Search for the cell housing the specified text and yield its [X, Y] center coordinate. 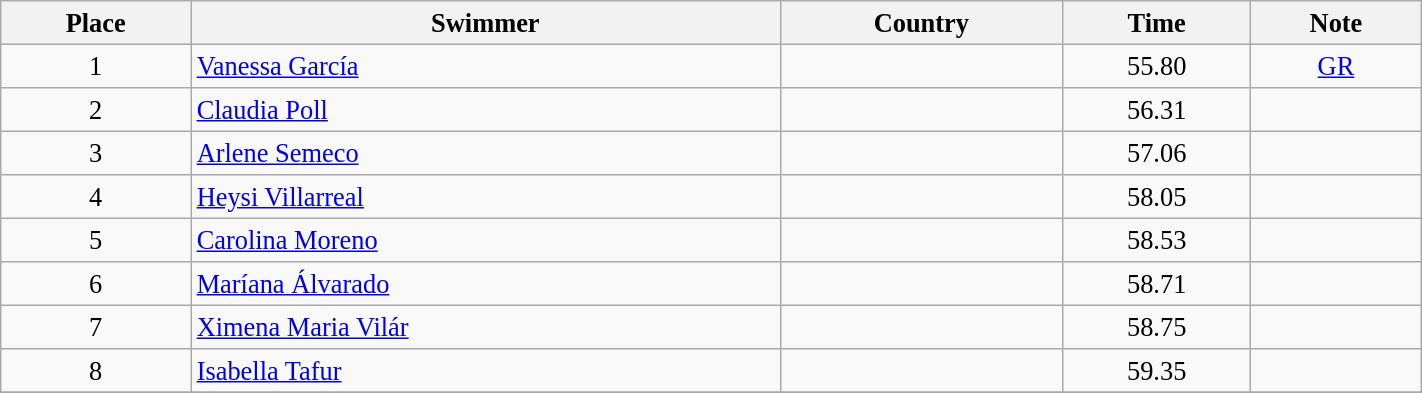
56.31 [1157, 109]
Place [96, 22]
4 [96, 197]
GR [1336, 66]
Vanessa García [486, 66]
Country [922, 22]
8 [96, 371]
7 [96, 327]
Swimmer [486, 22]
Arlene Semeco [486, 153]
Note [1336, 22]
Time [1157, 22]
57.06 [1157, 153]
1 [96, 66]
59.35 [1157, 371]
2 [96, 109]
58.05 [1157, 197]
3 [96, 153]
Carolina Moreno [486, 240]
55.80 [1157, 66]
Ximena Maria Vilár [486, 327]
5 [96, 240]
58.75 [1157, 327]
58.71 [1157, 284]
Claudia Poll [486, 109]
Heysi Villarreal [486, 197]
6 [96, 284]
58.53 [1157, 240]
Isabella Tafur [486, 371]
Maríana Álvarado [486, 284]
